Extract the [X, Y] coordinate from the center of the cell holding the provided text.  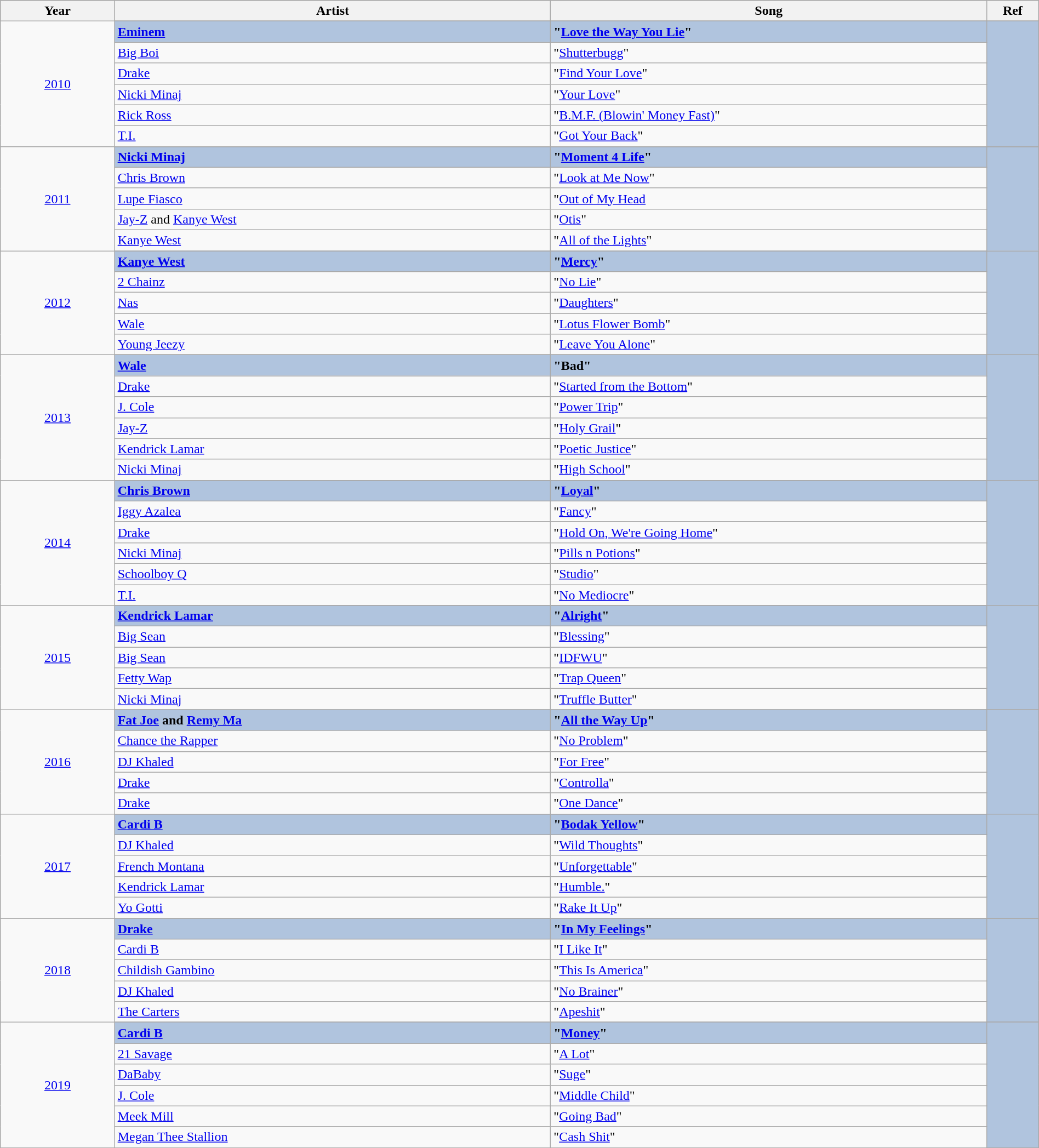
"High School" [769, 470]
2010 [58, 84]
Eminem [333, 32]
"Controlla" [769, 783]
"For Free" [769, 762]
Jay-Z and Kanye West [333, 219]
"Started from the Bottom" [769, 386]
"Power Trip" [769, 407]
2018 [58, 970]
Fat Joe and Remy Ma [333, 720]
"Money" [769, 1033]
"Out of My Head [769, 198]
2017 [58, 866]
Jay-Z [333, 428]
"Trap Queen" [769, 678]
"Fancy" [769, 511]
Rick Ross [333, 115]
"Middle Child" [769, 1095]
DaBaby [333, 1075]
"No Lie" [769, 282]
"Unforgettable" [769, 866]
"Mercy" [769, 261]
"Studio" [769, 574]
Megan Thee Stallion [333, 1137]
2 Chainz [333, 282]
"Wild Thoughts" [769, 845]
Big Boi [333, 53]
"Love the Way You Lie" [769, 32]
Yo Gotti [333, 907]
2019 [58, 1085]
"Alright" [769, 616]
Song [769, 11]
Fetty Wap [333, 678]
Meek Mill [333, 1116]
"Pills n Potions" [769, 553]
2015 [58, 658]
"This Is America" [769, 970]
2013 [58, 418]
Lupe Fiasco [333, 198]
"In My Feelings" [769, 929]
Year [58, 11]
"All of the Lights" [769, 240]
"Truffle Butter" [769, 699]
"IDFWU" [769, 658]
2014 [58, 542]
"Your Love" [769, 94]
"Poetic Justice" [769, 449]
"No Problem" [769, 741]
"Daughters" [769, 303]
"Holy Grail" [769, 428]
"A Lot" [769, 1054]
"One Dance" [769, 803]
"Blessing" [769, 637]
"No Mediocre" [769, 595]
"Leave You Alone" [769, 345]
21 Savage [333, 1054]
"Hold On, We're Going Home" [769, 532]
Artist [333, 11]
"Apeshit" [769, 1012]
"Lotus Flower Bomb" [769, 324]
"Loyal" [769, 490]
"Otis" [769, 219]
Nas [333, 303]
"Bad" [769, 365]
Chance the Rapper [333, 741]
"Got Your Back" [769, 136]
"Rake It Up" [769, 907]
"Find Your Love" [769, 73]
French Montana [333, 866]
2012 [58, 303]
"Cash Shit" [769, 1137]
2011 [58, 198]
Ref [1013, 11]
"Bodak Yellow" [769, 824]
"Look at Me Now" [769, 178]
"Suge" [769, 1075]
"I Like It" [769, 950]
"Humble." [769, 887]
"Moment 4 Life" [769, 157]
The Carters [333, 1012]
Young Jeezy [333, 345]
Iggy Azalea [333, 511]
"B.M.F. (Blowin' Money Fast)" [769, 115]
Childish Gambino [333, 970]
"All the Way Up" [769, 720]
"No Brainer" [769, 991]
"Going Bad" [769, 1116]
Schoolboy Q [333, 574]
"Shutterbugg" [769, 53]
2016 [58, 762]
